Return (X, Y) of the center of cell containing provided text 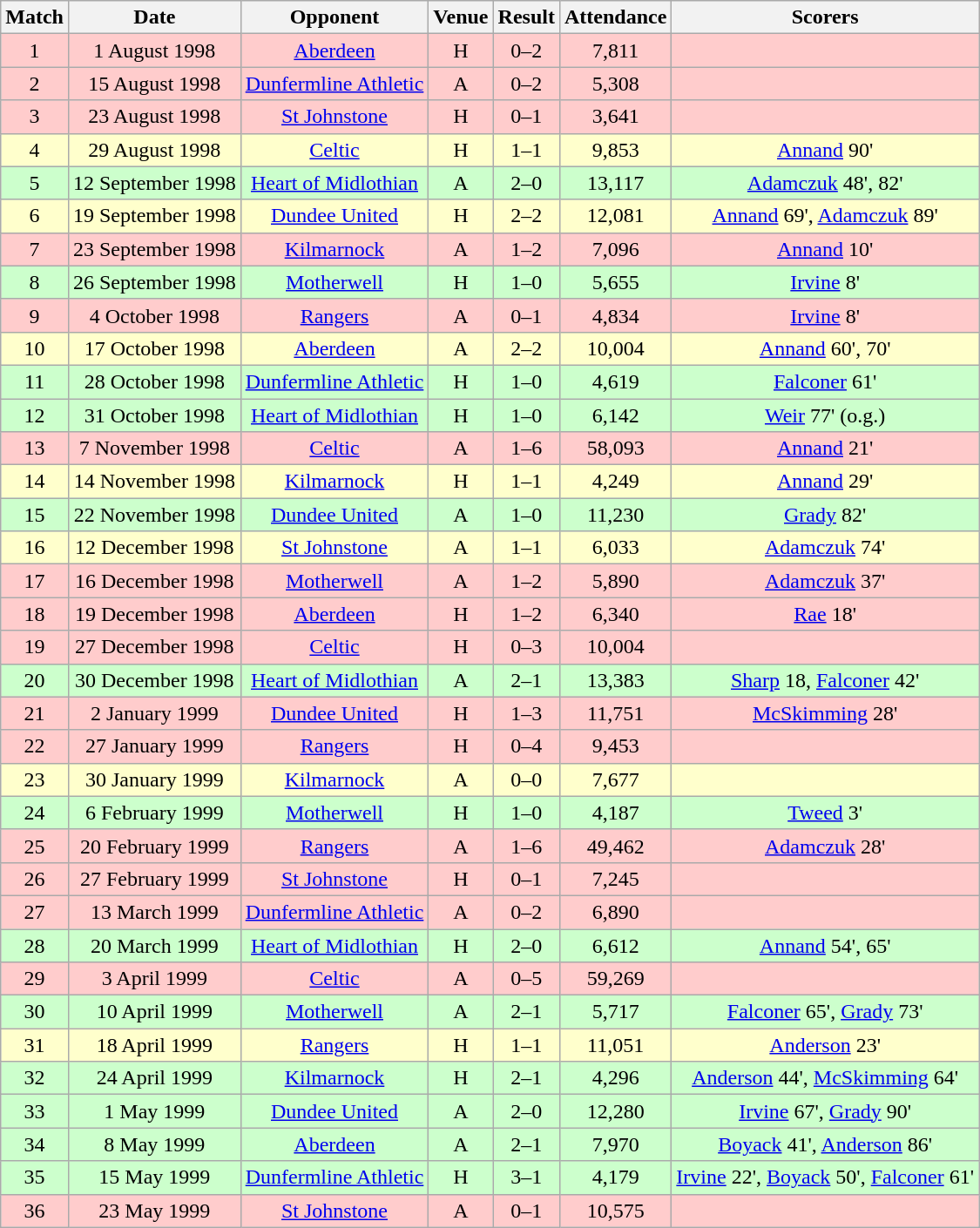
31 October 1998 (154, 415)
Falconer 65', Grady 73' (826, 1012)
7,096 (615, 249)
16 December 1998 (154, 581)
30 December 1998 (154, 680)
7 (35, 249)
49,462 (615, 846)
0–3 (526, 647)
Result (526, 17)
20 March 1999 (154, 945)
1 May 1999 (154, 1111)
Scorers (826, 17)
6,890 (615, 912)
7,677 (615, 779)
10,575 (615, 1211)
5,717 (615, 1012)
Adamczuk 74' (826, 548)
Sharp 18, Falconer 42' (826, 680)
10 (35, 348)
3 April 1999 (154, 979)
6,340 (615, 614)
Grady 82' (826, 515)
Boyack 41', Anderson 86' (826, 1144)
Anderson 44', McSkimming 64' (826, 1078)
29 (35, 979)
Adamczuk 48', 82' (826, 183)
4,296 (615, 1078)
29 August 1998 (154, 150)
13 (35, 449)
Rae 18' (826, 614)
McSkimming 28' (826, 713)
3 (35, 117)
31 (35, 1045)
Irvine 67', Grady 90' (826, 1111)
Annand 69', Adamczuk 89' (826, 216)
58,093 (615, 449)
23 August 1998 (154, 117)
Annand 90' (826, 150)
Annand 10' (826, 249)
6,612 (615, 945)
22 November 1998 (154, 515)
4,179 (615, 1177)
Annand 21' (826, 449)
0–4 (526, 746)
1 August 1998 (154, 51)
25 (35, 846)
Attendance (615, 17)
18 April 1999 (154, 1045)
12 December 1998 (154, 548)
Annand 54', 65' (826, 945)
9,453 (615, 746)
59,269 (615, 979)
Irvine 22', Boyack 50', Falconer 61' (826, 1177)
11 (35, 381)
3–1 (526, 1177)
24 (35, 813)
0–5 (526, 979)
Adamczuk 28' (826, 846)
26 (35, 879)
15 May 1999 (154, 1177)
19 December 1998 (154, 614)
5 (35, 183)
2 (35, 84)
5,890 (615, 581)
17 (35, 581)
18 (35, 614)
14 November 1998 (154, 482)
35 (35, 1177)
7 November 1998 (154, 449)
27 (35, 912)
11,051 (615, 1045)
21 (35, 713)
3,641 (615, 117)
6 February 1999 (154, 813)
Anderson 23' (826, 1045)
Annand 60', 70' (826, 348)
6,033 (615, 548)
30 (35, 1012)
1 (35, 51)
Annand 29' (826, 482)
13,117 (615, 183)
27 December 1998 (154, 647)
Tweed 3' (826, 813)
28 (35, 945)
7,245 (615, 879)
12,280 (615, 1111)
6,142 (615, 415)
9 (35, 315)
15 August 1998 (154, 84)
15 (35, 515)
12 September 1998 (154, 183)
4,834 (615, 315)
8 May 1999 (154, 1144)
32 (35, 1078)
Falconer 61' (826, 381)
27 February 1999 (154, 879)
24 April 1999 (154, 1078)
2 January 1999 (154, 713)
9,853 (615, 150)
4,249 (615, 482)
22 (35, 746)
14 (35, 482)
7,811 (615, 51)
34 (35, 1144)
4,619 (615, 381)
Venue (461, 17)
16 (35, 548)
5,655 (615, 282)
17 October 1998 (154, 348)
5,308 (615, 84)
13 March 1999 (154, 912)
11,230 (615, 515)
36 (35, 1211)
1–3 (526, 713)
4,187 (615, 813)
23 (35, 779)
19 (35, 647)
27 January 1999 (154, 746)
4 October 1998 (154, 315)
0–0 (526, 779)
Adamczuk 37' (826, 581)
33 (35, 1111)
8 (35, 282)
Date (154, 17)
20 February 1999 (154, 846)
28 October 1998 (154, 381)
23 May 1999 (154, 1211)
Opponent (335, 17)
7,970 (615, 1144)
13,383 (615, 680)
30 January 1999 (154, 779)
12,081 (615, 216)
20 (35, 680)
23 September 1998 (154, 249)
26 September 1998 (154, 282)
19 September 1998 (154, 216)
11,751 (615, 713)
4 (35, 150)
10 April 1999 (154, 1012)
6 (35, 216)
12 (35, 415)
Match (35, 17)
Weir 77' (o.g.) (826, 415)
